Return the (X, Y) coordinate for the center point of the cell that contains the specified text.  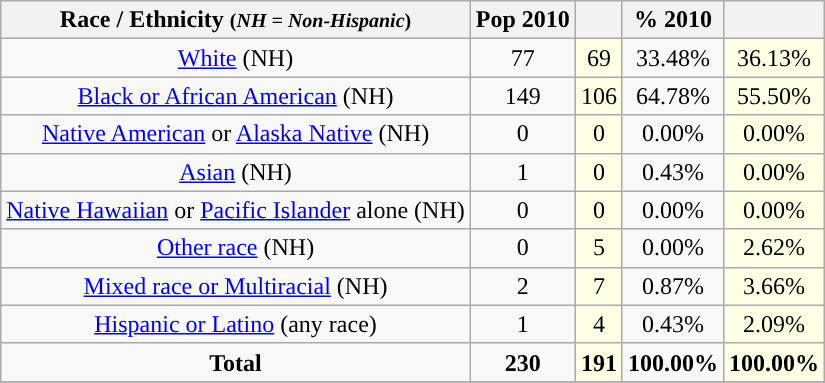
Total (236, 362)
Race / Ethnicity (NH = Non-Hispanic) (236, 20)
White (NH) (236, 58)
Hispanic or Latino (any race) (236, 324)
230 (522, 362)
77 (522, 58)
Black or African American (NH) (236, 96)
Pop 2010 (522, 20)
5 (598, 248)
7 (598, 286)
% 2010 (672, 20)
3.66% (774, 286)
2 (522, 286)
149 (522, 96)
2.09% (774, 324)
Native American or Alaska Native (NH) (236, 134)
Native Hawaiian or Pacific Islander alone (NH) (236, 210)
Asian (NH) (236, 172)
64.78% (672, 96)
55.50% (774, 96)
Mixed race or Multiracial (NH) (236, 286)
106 (598, 96)
0.87% (672, 286)
191 (598, 362)
36.13% (774, 58)
2.62% (774, 248)
Other race (NH) (236, 248)
4 (598, 324)
33.48% (672, 58)
69 (598, 58)
